Locate the cell with the specified text and output its (x, y) center coordinate. 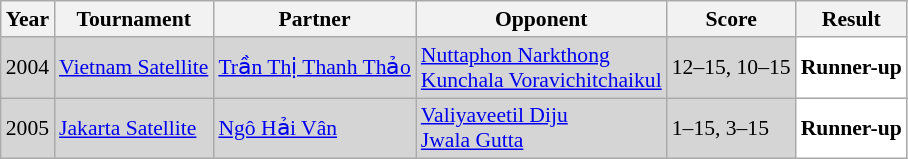
Vietnam Satellite (134, 68)
Score (732, 19)
Jakarta Satellite (134, 128)
Partner (314, 19)
Trần Thị Thanh Thảo (314, 68)
Valiyaveetil Diju Jwala Gutta (542, 128)
Ngô Hải Vân (314, 128)
Nuttaphon Narkthong Kunchala Voravichitchaikul (542, 68)
1–15, 3–15 (732, 128)
2005 (28, 128)
Result (852, 19)
Year (28, 19)
12–15, 10–15 (732, 68)
2004 (28, 68)
Opponent (542, 19)
Tournament (134, 19)
